Capture the cell that displays the provided text and extract its (X, Y) central coordinate. 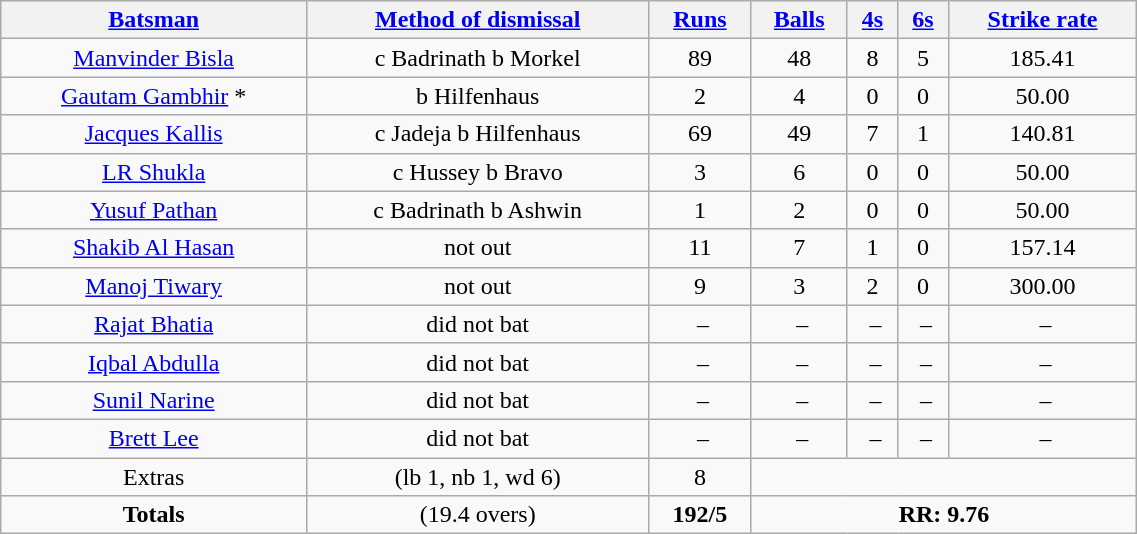
4 (799, 96)
Batsman (154, 20)
Manoj Tiwary (154, 286)
Iqbal Abdulla (154, 362)
LR Shukla (154, 172)
Strike rate (1042, 20)
Shakib Al Hasan (154, 248)
Totals (154, 515)
Manvinder Bisla (154, 58)
69 (700, 134)
c Badrinath b Ashwin (478, 210)
Yusuf Pathan (154, 210)
Rajat Bhatia (154, 324)
11 (700, 248)
4s (872, 20)
(19.4 overs) (478, 515)
48 (799, 58)
6s (923, 20)
300.00 (1042, 286)
9 (700, 286)
157.14 (1042, 248)
192/5 (700, 515)
c Jadeja b Hilfenhaus (478, 134)
Brett Lee (154, 438)
Runs (700, 20)
6 (799, 172)
185.41 (1042, 58)
Sunil Narine (154, 400)
b Hilfenhaus (478, 96)
RR: 9.76 (944, 515)
Gautam Gambhir * (154, 96)
5 (923, 58)
c Hussey b Bravo (478, 172)
(lb 1, nb 1, wd 6) (478, 477)
Balls (799, 20)
140.81 (1042, 134)
c Badrinath b Morkel (478, 58)
49 (799, 134)
Jacques Kallis (154, 134)
Method of dismissal (478, 20)
Extras (154, 477)
89 (700, 58)
